Capture the cell that displays the provided text and extract its [x, y] central coordinate. 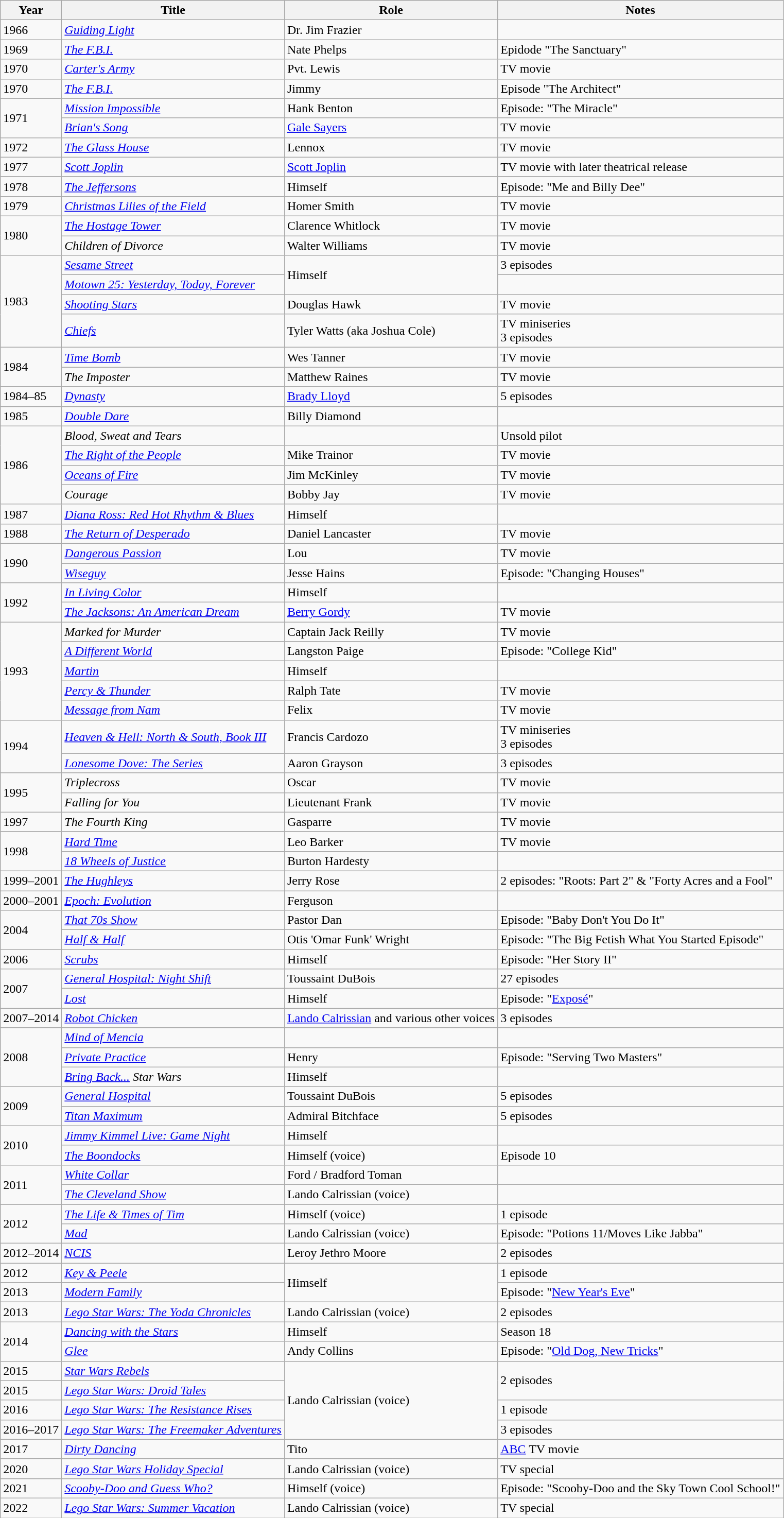
Andy Collins [391, 1351]
Percy & Thunder [173, 691]
Episode: "Potions 11/Moves Like Jabba" [640, 1234]
2007 [31, 989]
Episode: "Scooby-Doo and the Sky Town Cool School!" [640, 1488]
Wes Tanner [391, 357]
1986 [31, 465]
2021 [31, 1488]
Gale Sayers [391, 128]
Pvt. Lewis [391, 69]
2017 [31, 1449]
Episode: "Old Dog, New Tricks" [640, 1351]
The Return of Desperado [173, 533]
In Living Color [173, 593]
TV movie with later theatrical release [640, 167]
Mike Trainor [391, 455]
Otis 'Omar Funk' Wright [391, 940]
Jesse Hains [391, 573]
Lego Star Wars: The Resistance Rises [173, 1410]
Christmas Lilies of the Field [173, 206]
Mission Impossible [173, 108]
Bring Back... Star Wars [173, 1077]
Episode: "The Miracle" [640, 108]
Episode: "Baby Don't You Do It" [640, 920]
NCIS [173, 1253]
General Hospital: Night Shift [173, 979]
Chiefs [173, 331]
Dancing with the Stars [173, 1332]
The Jeffersons [173, 186]
Titan Maximum [173, 1116]
Unsold pilot [640, 436]
Key & Peele [173, 1273]
1978 [31, 186]
Captain Jack Reilly [391, 632]
Pastor Dan [391, 920]
1966 [31, 30]
Scooby-Doo and Guess Who? [173, 1488]
Epoch: Evolution [173, 901]
Jerry Rose [391, 881]
The Glass House [173, 147]
Episode: "Changing Houses" [640, 573]
Gasparre [391, 822]
Brady Lloyd [391, 396]
1988 [31, 533]
1994 [31, 747]
2007–2014 [31, 1018]
Lonesome Dove: The Series [173, 763]
Berry Gordy [391, 612]
Role [391, 10]
2 episodes: "Roots: Part 2" & "Forty Acres and a Fool" [640, 881]
Guiding Light [173, 30]
Jimmy [391, 89]
1977 [31, 167]
2004 [31, 930]
Lego Star Wars: The Freemaker Adventures [173, 1429]
1997 [31, 822]
Matthew Raines [391, 377]
1983 [31, 302]
Lost [173, 998]
Ferguson [391, 901]
2022 [31, 1508]
1987 [31, 514]
White Collar [173, 1175]
Jimmy Kimmel Live: Game Night [173, 1135]
Douglas Hawk [391, 304]
2006 [31, 959]
Francis Cardozo [391, 736]
Heaven & Hell: North & South, Book III [173, 736]
Billy Diamond [391, 416]
1972 [31, 147]
Wiseguy [173, 573]
Homer Smith [391, 206]
1985 [31, 416]
1969 [31, 49]
Modern Family [173, 1292]
Star Wars Rebels [173, 1371]
Episode: "Me and Billy Dee" [640, 186]
1993 [31, 671]
Year [31, 10]
Dynasty [173, 396]
2012–2014 [31, 1253]
The Cleveland Show [173, 1194]
The Fourth King [173, 822]
1971 [31, 118]
Dangerous Passion [173, 553]
Nate Phelps [391, 49]
Jim McKinley [391, 475]
Felix [391, 710]
Admiral Bitchface [391, 1116]
1992 [31, 602]
Triplecross [173, 783]
The Life & Times of Tim [173, 1214]
Clarence Whitlock [391, 226]
Episode "The Architect" [640, 89]
Henry [391, 1057]
The Jacksons: An American Dream [173, 612]
1979 [31, 206]
2016–2017 [31, 1429]
2009 [31, 1106]
Brian's Song [173, 128]
18 Wheels of Justice [173, 861]
2000–2001 [31, 901]
Blood, Sweat and Tears [173, 436]
Walter Williams [391, 246]
The Boondocks [173, 1155]
Robot Chicken [173, 1018]
Lennox [391, 147]
2014 [31, 1341]
Episode: "Her Story II" [640, 959]
1998 [31, 851]
The Hughleys [173, 881]
Daniel Lancaster [391, 533]
Courage [173, 494]
2011 [31, 1184]
Children of Divorce [173, 246]
Motown 25: Yesterday, Today, Forever [173, 285]
Leo Barker [391, 841]
Carter's Army [173, 69]
Title [173, 10]
Double Dare [173, 416]
1990 [31, 563]
1984–85 [31, 396]
Episode: "The Big Fetish What You Started Episode" [640, 940]
Oceans of Fire [173, 475]
Lou [391, 553]
That 70s Show [173, 920]
2008 [31, 1057]
Message from Nam [173, 710]
Mad [173, 1234]
A Different World [173, 651]
Notes [640, 10]
Episode: "Exposé" [640, 998]
Tyler Watts (aka Joshua Cole) [391, 331]
2010 [31, 1145]
1999–2001 [31, 881]
Private Practice [173, 1057]
Lando Calrissian and various other voices [391, 1018]
1980 [31, 235]
Episode 10 [640, 1155]
Lego Star Wars: Summer Vacation [173, 1508]
Burton Hardesty [391, 861]
Dirty Dancing [173, 1449]
The Right of the People [173, 455]
Lego Star Wars Holiday Special [173, 1469]
Aaron Grayson [391, 763]
The Imposter [173, 377]
Scrubs [173, 959]
Season 18 [640, 1332]
ABC TV movie [640, 1449]
Bobby Jay [391, 494]
Ford / Bradford Toman [391, 1175]
1984 [31, 367]
Half & Half [173, 940]
27 episodes [640, 979]
Dr. Jim Frazier [391, 30]
2020 [31, 1469]
Leroy Jethro Moore [391, 1253]
Diana Ross: Red Hot Rhythm & Blues [173, 514]
Glee [173, 1351]
Lego Star Wars: Droid Tales [173, 1390]
Langston Paige [391, 651]
Tito [391, 1449]
2016 [31, 1410]
The Hostage Tower [173, 226]
Ralph Tate [391, 691]
Oscar [391, 783]
Hank Benton [391, 108]
Falling for You [173, 802]
General Hospital [173, 1096]
Mind of Mencia [173, 1038]
Episode: "College Kid" [640, 651]
Lego Star Wars: The Yoda Chronicles [173, 1312]
Sesame Street [173, 265]
Lieutenant Frank [391, 802]
Shooting Stars [173, 304]
Marked for Murder [173, 632]
Episode: "New Year's Eve" [640, 1292]
Hard Time [173, 841]
Martin [173, 671]
Epidode "The Sanctuary" [640, 49]
Episode: "Serving Two Masters" [640, 1057]
1995 [31, 792]
Time Bomb [173, 357]
